Output the (X, Y) coordinate of the center of the cell containing the given text.  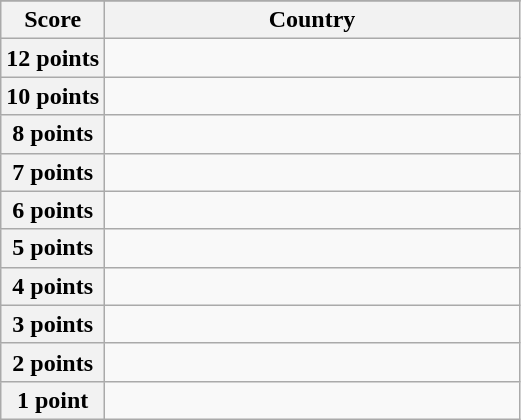
8 points (53, 134)
Score (53, 20)
10 points (53, 96)
1 point (53, 400)
Country (312, 20)
12 points (53, 58)
6 points (53, 210)
2 points (53, 362)
4 points (53, 286)
5 points (53, 248)
3 points (53, 324)
7 points (53, 172)
